Locate the cell with the specified text and output its [X, Y] center coordinate. 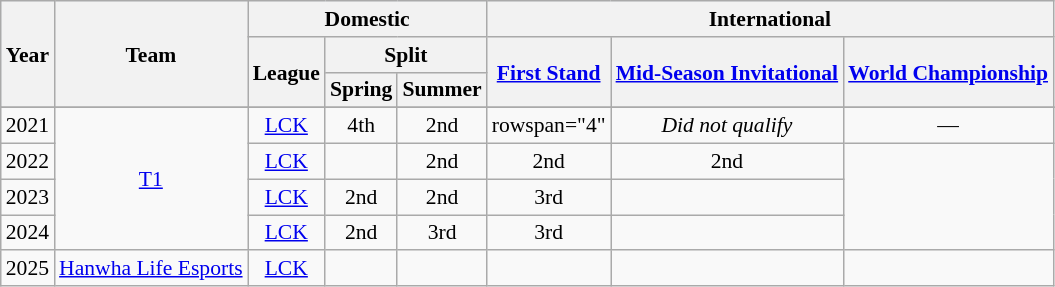
2024 [28, 233]
World Championship [948, 72]
Split [406, 55]
2021 [28, 126]
Summer [442, 90]
2025 [28, 269]
Year [28, 54]
First Stand [549, 72]
Did not qualify [728, 126]
Hanwha Life Esports [151, 269]
— [948, 126]
League [286, 72]
Mid-Season Invitational [728, 72]
2023 [28, 197]
International [770, 19]
Domestic [368, 19]
2022 [28, 162]
rowspan="4" [549, 126]
4th [362, 126]
Team [151, 54]
T1 [151, 179]
Spring [362, 90]
